Detect which cell encompasses the target text, then output its [x, y] center coordinate. 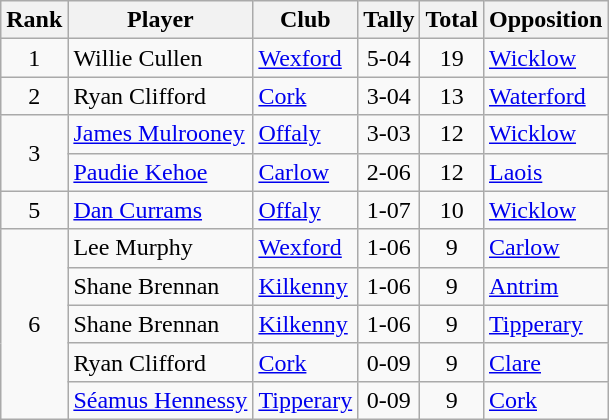
1-07 [389, 210]
Opposition [545, 20]
2-06 [389, 172]
Player [160, 20]
10 [452, 210]
Total [452, 20]
3-04 [389, 96]
2 [34, 96]
3 [34, 153]
Club [306, 20]
Séamus Hennessy [160, 400]
Clare [545, 362]
Willie Cullen [160, 58]
19 [452, 58]
5-04 [389, 58]
1 [34, 58]
5 [34, 210]
Antrim [545, 286]
Paudie Kehoe [160, 172]
6 [34, 324]
Rank [34, 20]
3-03 [389, 134]
13 [452, 96]
Tally [389, 20]
James Mulrooney [160, 134]
Dan Currams [160, 210]
Lee Murphy [160, 248]
Waterford [545, 96]
Laois [545, 172]
